Output the (x, y) coordinate of the center of the cell containing the given text.  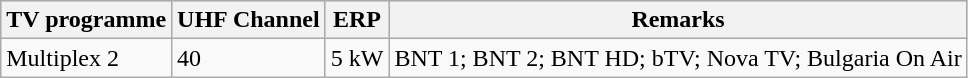
Multiplex 2 (86, 58)
UHF Channel (249, 20)
5 kW (357, 58)
40 (249, 58)
ERP (357, 20)
Remarks (678, 20)
BNT 1; BNT 2; BNT HD; bTV; Nova TV; Bulgaria On Air (678, 58)
TV programme (86, 20)
